Search for the cell housing the specified text and yield its (x, y) center coordinate. 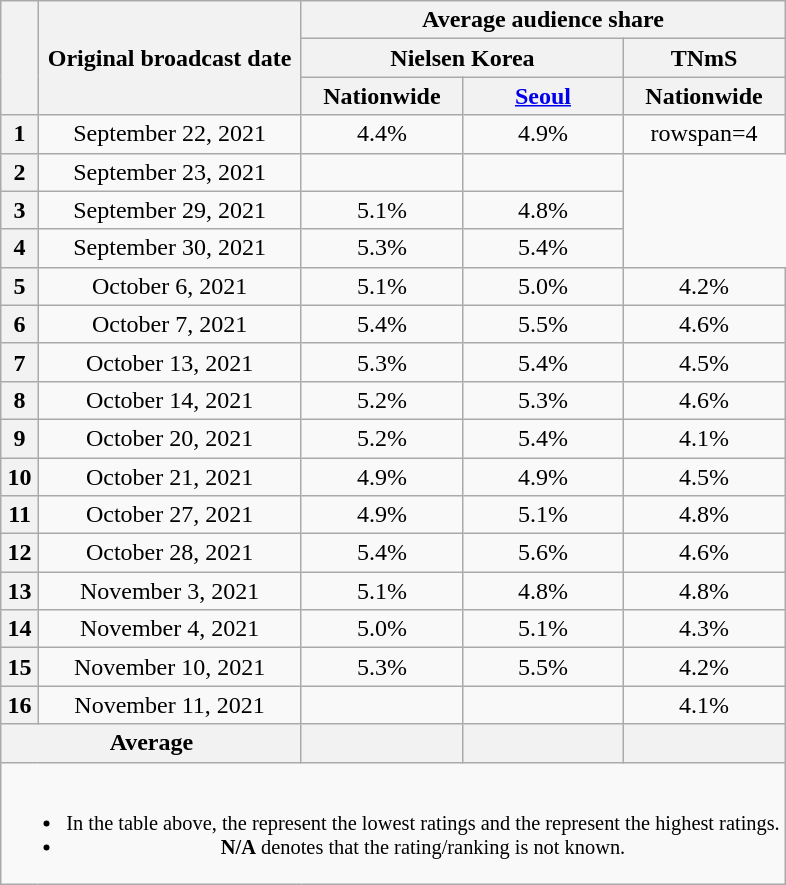
11 (19, 515)
October 20, 2021 (170, 438)
4.3% (704, 629)
15 (19, 667)
Original broadcast date (170, 58)
September 29, 2021 (170, 210)
October 27, 2021 (170, 515)
November 4, 2021 (170, 629)
1 (19, 134)
8 (19, 400)
September 23, 2021 (170, 172)
Average (151, 743)
November 11, 2021 (170, 705)
October 14, 2021 (170, 400)
TNmS (704, 58)
4.4% (382, 134)
November 3, 2021 (170, 591)
5 (19, 286)
October 28, 2021 (170, 553)
Seoul (542, 96)
3 (19, 210)
5.6% (542, 553)
September 22, 2021 (170, 134)
10 (19, 477)
14 (19, 629)
September 30, 2021 (170, 248)
In the table above, the represent the lowest ratings and the represent the highest ratings.N/A denotes that the rating/ranking is not known. (392, 823)
16 (19, 705)
rowspan=4 (704, 134)
November 10, 2021 (170, 667)
13 (19, 591)
6 (19, 324)
October 7, 2021 (170, 324)
October 13, 2021 (170, 362)
4 (19, 248)
Nielsen Korea (462, 58)
2 (19, 172)
12 (19, 553)
October 21, 2021 (170, 477)
9 (19, 438)
October 6, 2021 (170, 286)
Average audience share (542, 20)
7 (19, 362)
